Locate the cell with the specified text and output its [X, Y] center coordinate. 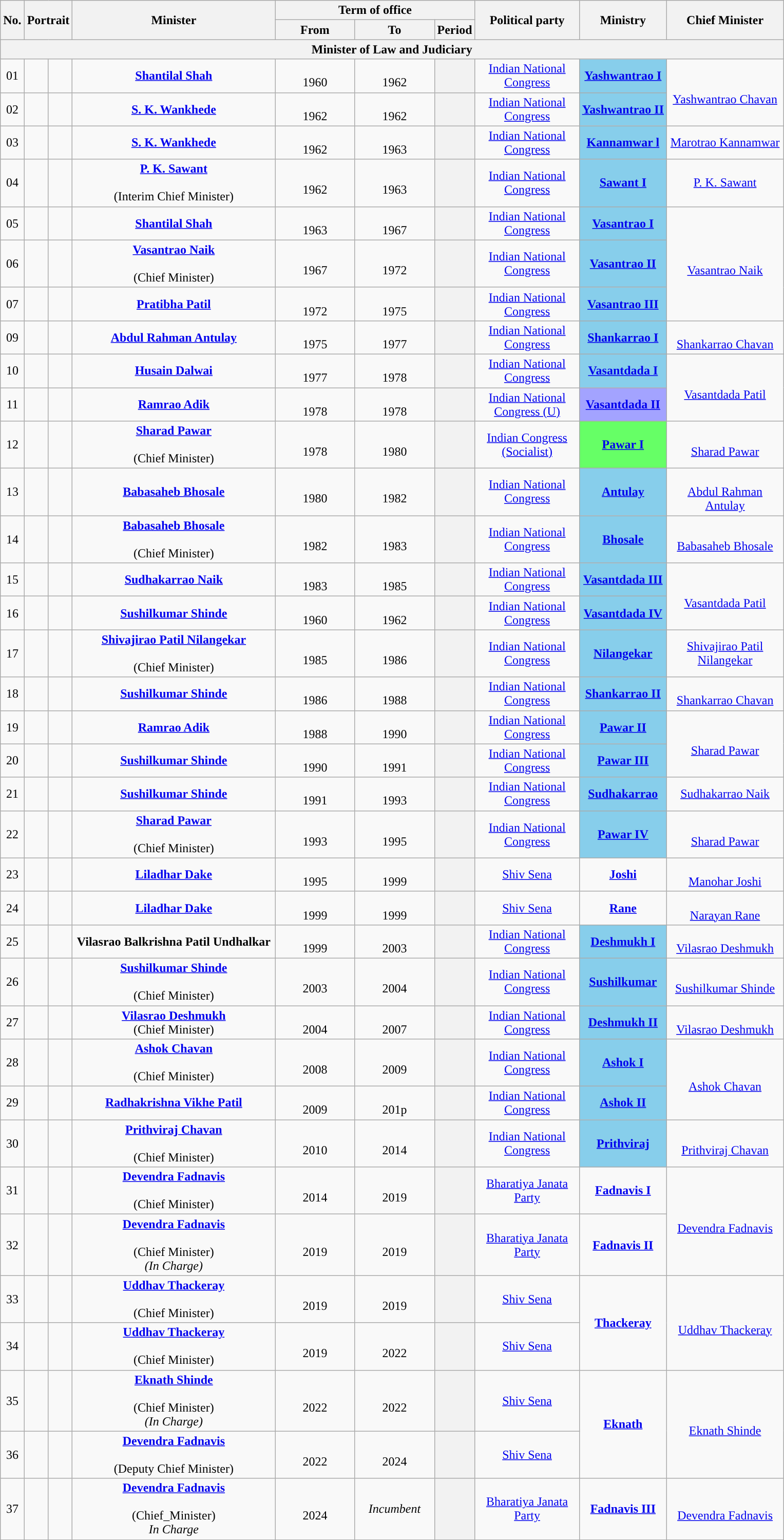
Husain Dalwai [174, 371]
Term of office [375, 10]
Eknath Shinde [725, 1424]
Portrait [48, 20]
2007 [394, 1022]
Yashwantrao I [623, 76]
Rane [623, 908]
Ashok I [623, 1063]
31 [12, 1191]
Prithviraj Chavan [725, 1143]
Devendra Fadnavis (Deputy Chief Minister) [174, 1455]
Manohar Joshi [725, 874]
25 [12, 941]
Pawar II [623, 727]
Uddhav Thackeray [725, 1323]
Marotrao Kannamwar [725, 143]
20 [12, 760]
Ashok Chavan (Chief Minister) [174, 1063]
Devendra Fadnavis (Chief_Minister) In Charge [174, 1509]
201p [394, 1103]
Deshmukh I [623, 941]
Eknath Shinde (Chief Minister) (In Charge) [174, 1400]
35 [12, 1400]
Sushilkumar Shinde (Chief Minister) [174, 982]
Vasantrao II [623, 264]
Incumbent [394, 1509]
Vasantdada III [623, 579]
22 [12, 834]
14 [12, 539]
Deshmukh II [623, 1022]
03 [12, 143]
Prithviraj [623, 1143]
34 [12, 1346]
Ashok Chavan [725, 1080]
19 [12, 727]
Narayan Rane [725, 908]
Babasaheb Bhosale (Chief Minister) [174, 539]
2008 [315, 1063]
Political party [527, 20]
27 [12, 1022]
Shivajirao Patil Nilangekar (Chief Minister) [174, 653]
Fadnavis III [623, 1509]
16 [12, 613]
Period [455, 30]
Pawar III [623, 760]
Sudhakarrao [623, 794]
P. K. Sawant (Interim Chief Minister) [174, 183]
10 [12, 371]
Thackeray [623, 1323]
No. [12, 20]
Vasantrao I [623, 223]
Chief Minister [725, 20]
18 [12, 693]
Devendra Fadnavis (Chief Minister) [174, 1191]
Pratibha Patil [174, 304]
Vasantrao Naik (Chief Minister) [174, 264]
Vasantdada I [623, 371]
12 [12, 445]
01 [12, 76]
Ministry [623, 20]
Kannamwar l [623, 143]
04 [12, 183]
Yashwantrao II [623, 109]
Indian Congress (Socialist) [527, 445]
Minister [174, 20]
02 [12, 109]
33 [12, 1299]
Yashwantrao Chavan [725, 92]
11 [12, 404]
13 [12, 492]
Fadnavis II [623, 1245]
From [315, 30]
Pawar I [623, 445]
26 [12, 982]
36 [12, 1455]
28 [12, 1063]
Shankarrao I [623, 337]
Prithviraj Chavan (Chief Minister) [174, 1143]
Pawar IV [623, 834]
29 [12, 1103]
Ashok II [623, 1103]
Sawant I [623, 183]
Fadnavis I [623, 1191]
Indian National Congress (U) [527, 404]
Vilasrao Balkrishna Patil Undhalkar [174, 941]
15 [12, 579]
24 [12, 908]
06 [12, 264]
Nilangekar [623, 653]
32 [12, 1245]
Vasantdada IV [623, 613]
Joshi [623, 874]
Sushilkumar [623, 982]
Radhakrishna Vikhe Patil [174, 1103]
Shivajirao Patil Nilangekar [725, 653]
Eknath [623, 1424]
17 [12, 653]
To [394, 30]
09 [12, 337]
Vasantrao III [623, 304]
30 [12, 1143]
Vasantrao Naik [725, 264]
Minister of Law and Judiciary [392, 49]
37 [12, 1509]
P. K. Sawant [725, 183]
Antulay [623, 492]
Vilasrao Deshmukh (Chief Minister) [174, 1022]
21 [12, 794]
Shankarrao II [623, 693]
Devendra Fadnavis (Chief Minister) (In Charge) [174, 1245]
Vasantdada II [623, 404]
05 [12, 223]
23 [12, 874]
Bhosale [623, 539]
2010 [315, 1143]
07 [12, 304]
